Extract the (x, y) coordinate from the center of the cell holding the provided text.  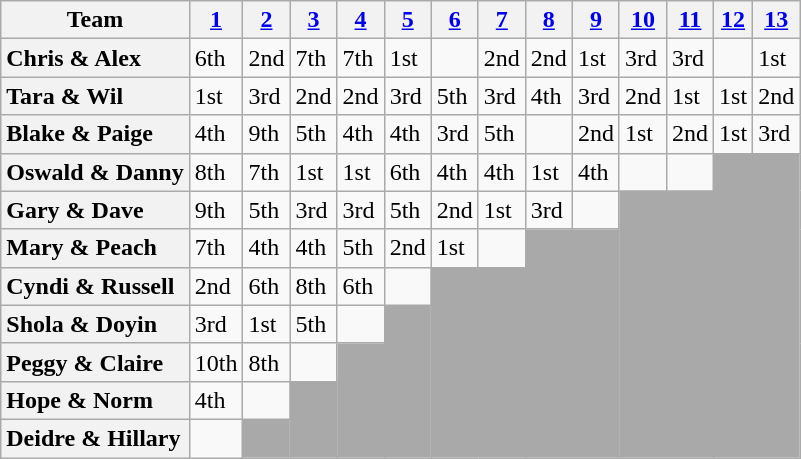
Chris & Alex (95, 58)
Mary & Peach (95, 248)
Tara & Wil (95, 96)
13 (776, 20)
Blake & Paige (95, 134)
1 (216, 20)
6 (454, 20)
10th (216, 362)
4 (360, 20)
Shola & Doyin (95, 324)
Oswald & Danny (95, 172)
3 (314, 20)
2 (266, 20)
Team (95, 20)
Deidre & Hillary (95, 438)
Hope & Norm (95, 400)
5 (408, 20)
Cyndi & Russell (95, 286)
Gary & Dave (95, 210)
9 (596, 20)
11 (690, 20)
8 (548, 20)
Peggy & Claire (95, 362)
7 (502, 20)
10 (642, 20)
12 (734, 20)
